From the cell containing the given text, extract its center point as (X, Y) coordinate. 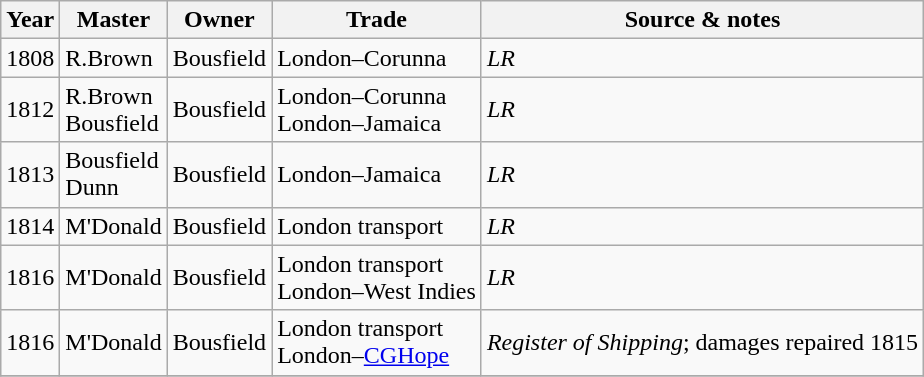
Source & notes (702, 20)
Year (30, 20)
Master (114, 20)
London–CorunnaLondon–Jamaica (377, 110)
BousfieldDunn (114, 174)
R.Brown (114, 58)
London transport (377, 226)
1814 (30, 226)
Register of Shipping; damages repaired 1815 (702, 342)
1812 (30, 110)
London transportLondon–West Indies (377, 278)
Owner (219, 20)
London transportLondon–CGHope (377, 342)
1808 (30, 58)
London–Corunna (377, 58)
London–Jamaica (377, 174)
R.BrownBousfield (114, 110)
1813 (30, 174)
Trade (377, 20)
